Search for the cell housing the specified text and yield its (X, Y) center coordinate. 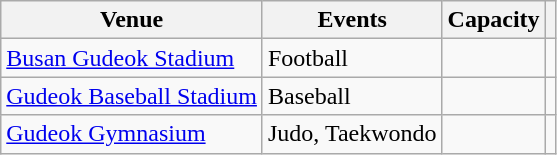
Judo, Taekwondo (352, 134)
Venue (132, 20)
Baseball (352, 96)
Capacity (494, 20)
Gudeok Baseball Stadium (132, 96)
Events (352, 20)
Gudeok Gymnasium (132, 134)
Busan Gudeok Stadium (132, 58)
Football (352, 58)
